For the text-containing cell, return its midpoint in (X, Y) coordinate format. 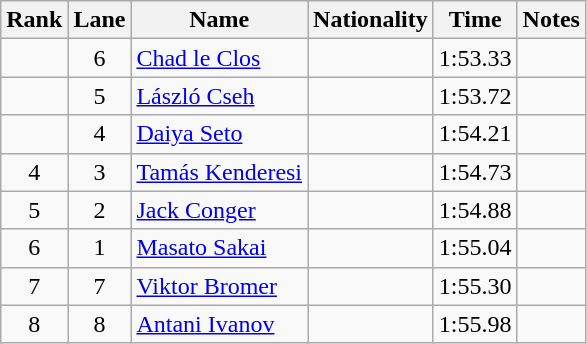
1:54.21 (475, 134)
1 (100, 248)
Daiya Seto (220, 134)
Time (475, 20)
Viktor Bromer (220, 286)
Nationality (371, 20)
1:55.30 (475, 286)
Tamás Kenderesi (220, 172)
Jack Conger (220, 210)
László Cseh (220, 96)
2 (100, 210)
1:53.72 (475, 96)
Name (220, 20)
Antani Ivanov (220, 324)
Rank (34, 20)
3 (100, 172)
Chad le Clos (220, 58)
1:55.04 (475, 248)
1:53.33 (475, 58)
1:55.98 (475, 324)
1:54.88 (475, 210)
1:54.73 (475, 172)
Notes (551, 20)
Lane (100, 20)
Masato Sakai (220, 248)
